Determine the [x, y] coordinate at the center of the cell enclosing the given text.  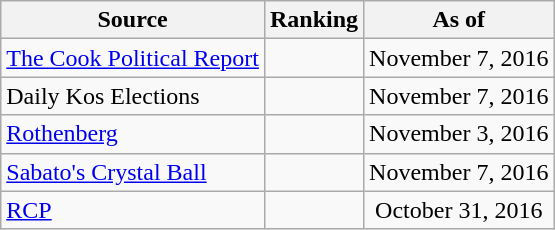
Daily Kos Elections [133, 96]
Sabato's Crystal Ball [133, 172]
Rothenberg [133, 134]
RCP [133, 210]
The Cook Political Report [133, 58]
As of [459, 20]
October 31, 2016 [459, 210]
Ranking [314, 20]
Source [133, 20]
November 3, 2016 [459, 134]
